Locate the cell with the specified text and output its (x, y) center coordinate. 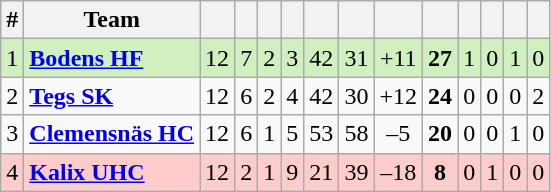
Kalix UHC (112, 172)
7 (246, 58)
9 (292, 172)
30 (356, 96)
58 (356, 134)
Clemensnäs HC (112, 134)
8 (440, 172)
Bodens HF (112, 58)
+12 (398, 96)
39 (356, 172)
27 (440, 58)
Tegs SK (112, 96)
24 (440, 96)
# (12, 20)
–5 (398, 134)
20 (440, 134)
Team (112, 20)
5 (292, 134)
–18 (398, 172)
+11 (398, 58)
31 (356, 58)
53 (322, 134)
21 (322, 172)
